Scan for the cell matching the given text and deliver its (X, Y) coordinate at center. 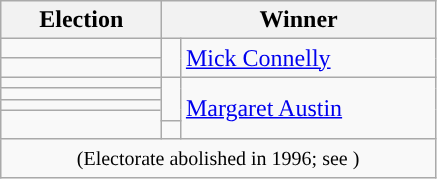
Mick Connelly (308, 58)
Margaret Austin (308, 108)
Winner (299, 20)
Election (82, 20)
(Electorate abolished in 1996; see ) (218, 158)
